Provide the [X, Y] coordinate of the cell's center where the given text is located.  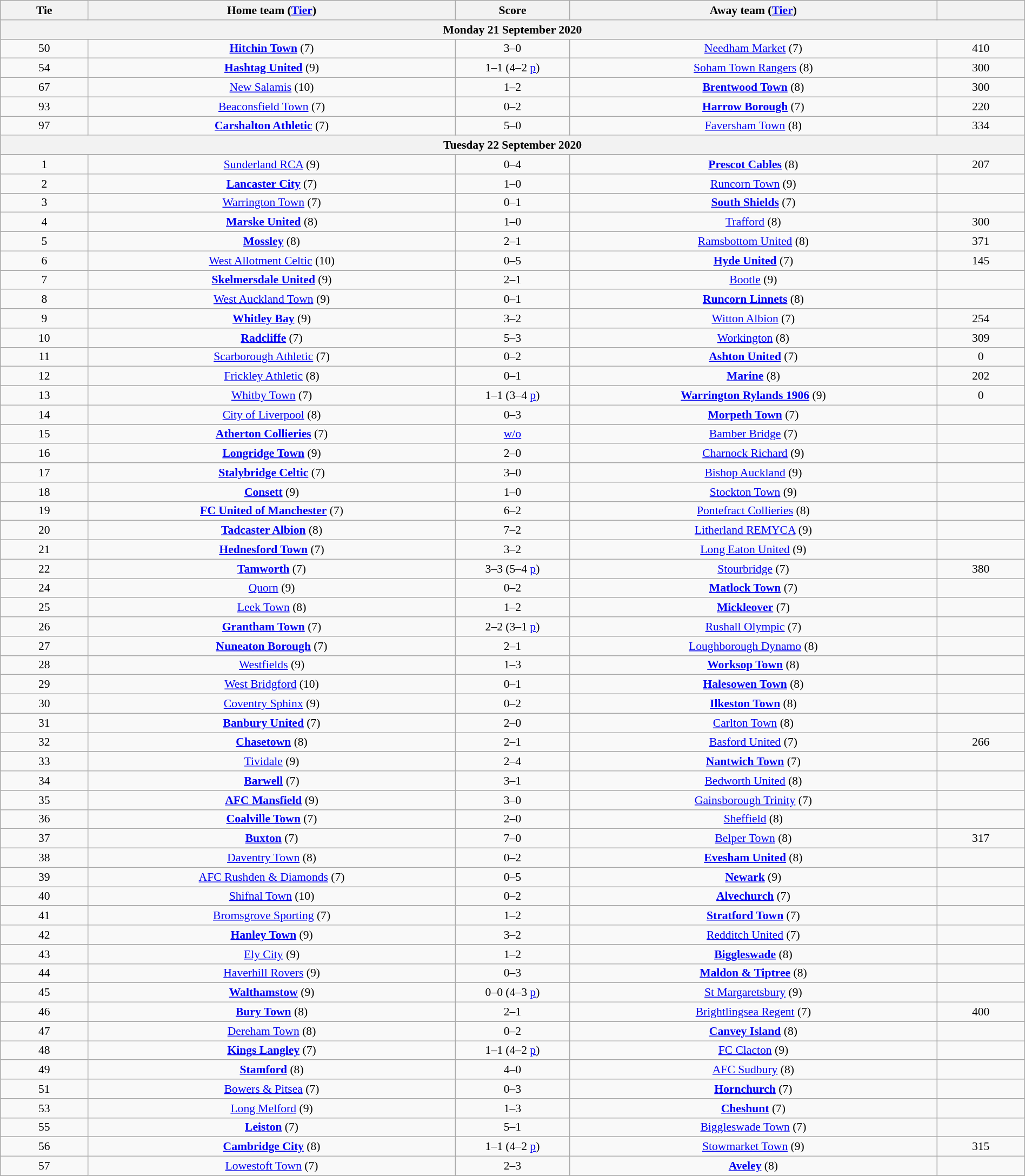
Radcliffe (7) [271, 338]
Barwell (7) [271, 781]
1–1 (3–4 p) [512, 396]
Stamford (8) [271, 1070]
12 [44, 376]
31 [44, 723]
Bromsgrove Sporting (7) [271, 916]
Trafford (8) [754, 222]
26 [44, 627]
315 [981, 1147]
Gainsborough Trinity (7) [754, 800]
7–2 [512, 530]
Ely City (9) [271, 954]
5 [44, 242]
Grantham Town (7) [271, 627]
3 [44, 203]
Newark (9) [754, 877]
FC Clacton (9) [754, 1051]
Chasetown (8) [271, 742]
Kings Langley (7) [271, 1051]
54 [44, 68]
Ilkeston Town (8) [754, 704]
9 [44, 318]
2–4 [512, 762]
Hyde United (7) [754, 261]
7 [44, 280]
Runcorn Town (9) [754, 184]
371 [981, 242]
5–0 [512, 126]
46 [44, 1012]
410 [981, 49]
45 [44, 993]
Bury Town (8) [271, 1012]
Rushall Olympic (7) [754, 627]
18 [44, 492]
Long Eaton United (9) [754, 550]
Cambridge City (8) [271, 1147]
56 [44, 1147]
Basford United (7) [754, 742]
Bowers & Pitsea (7) [271, 1089]
Monday 21 September 2020 [512, 30]
2–2 (3–1 p) [512, 627]
25 [44, 608]
Workington (8) [754, 338]
Hitchin Town (7) [271, 49]
Biggleswade Town (7) [754, 1127]
53 [44, 1108]
Bedworth United (8) [754, 781]
Beaconsfield Town (7) [271, 107]
Runcorn Linnets (8) [754, 300]
10 [44, 338]
Lancaster City (7) [271, 184]
6–2 [512, 511]
40 [44, 896]
Bamber Bridge (7) [754, 434]
Brightlingsea Regent (7) [754, 1012]
207 [981, 164]
0–0 (4–3 p) [512, 993]
28 [44, 665]
3–1 [512, 781]
97 [44, 126]
Worksop Town (8) [754, 665]
Westfields (9) [271, 665]
Whitby Town (7) [271, 396]
Needham Market (7) [754, 49]
Sheffield (8) [754, 819]
254 [981, 318]
Longridge Town (9) [271, 454]
Stalybridge Celtic (7) [271, 473]
33 [44, 762]
Scarborough Athletic (7) [271, 357]
Prescot Cables (8) [754, 164]
Loughborough Dynamo (8) [754, 646]
Carshalton Athletic (7) [271, 126]
3–3 (5–4 p) [512, 569]
Marske United (8) [271, 222]
24 [44, 588]
15 [44, 434]
Stourbridge (7) [754, 569]
Stratford Town (7) [754, 916]
Hanley Town (9) [271, 935]
27 [44, 646]
Morpeth Town (7) [754, 415]
48 [44, 1051]
Tie [44, 10]
266 [981, 742]
67 [44, 88]
Walthamstow (9) [271, 993]
4 [44, 222]
334 [981, 126]
Coventry Sphinx (9) [271, 704]
Harrow Borough (7) [754, 107]
36 [44, 819]
Haverhill Rovers (9) [271, 973]
Faversham Town (8) [754, 126]
Soham Town Rangers (8) [754, 68]
309 [981, 338]
Aveley (8) [754, 1166]
11 [44, 357]
57 [44, 1166]
Hednesford Town (7) [271, 550]
Biggleswade (8) [754, 954]
AFC Mansfield (9) [271, 800]
16 [44, 454]
AFC Rushden & Diamonds (7) [271, 877]
2–3 [512, 1166]
Leek Town (8) [271, 608]
21 [44, 550]
43 [44, 954]
Lowestoft Town (7) [271, 1166]
Halesowen Town (8) [754, 685]
49 [44, 1070]
Nuneaton Borough (7) [271, 646]
Leiston (7) [271, 1127]
Tamworth (7) [271, 569]
Coalville Town (7) [271, 819]
Score [512, 10]
317 [981, 839]
Redditch United (7) [754, 935]
Litherland REMYCA (9) [754, 530]
Tividale (9) [271, 762]
220 [981, 107]
Stowmarket Town (9) [754, 1147]
Stockton Town (9) [754, 492]
Witton Albion (7) [754, 318]
29 [44, 685]
St Margaretsbury (9) [754, 993]
Charnock Richard (9) [754, 454]
Warrington Rylands 1906 (9) [754, 396]
17 [44, 473]
Cheshunt (7) [754, 1108]
Dereham Town (8) [271, 1031]
8 [44, 300]
14 [44, 415]
Shifnal Town (10) [271, 896]
13 [44, 396]
50 [44, 49]
400 [981, 1012]
1 [44, 164]
41 [44, 916]
Matlock Town (7) [754, 588]
Consett (9) [271, 492]
5–1 [512, 1127]
47 [44, 1031]
Banbury United (7) [271, 723]
Skelmersdale United (9) [271, 280]
37 [44, 839]
380 [981, 569]
93 [44, 107]
West Bridgford (10) [271, 685]
Bishop Auckland (9) [754, 473]
19 [44, 511]
Bootle (9) [754, 280]
West Auckland Town (9) [271, 300]
51 [44, 1089]
0–4 [512, 164]
Sunderland RCA (9) [271, 164]
Buxton (7) [271, 839]
Evesham United (8) [754, 858]
Tuesday 22 September 2020 [512, 145]
Maldon & Tiptree (8) [754, 973]
22 [44, 569]
20 [44, 530]
w/o [512, 434]
32 [44, 742]
City of Liverpool (8) [271, 415]
2 [44, 184]
Frickley Athletic (8) [271, 376]
Hornchurch (7) [754, 1089]
Ramsbottom United (8) [754, 242]
6 [44, 261]
202 [981, 376]
Belper Town (8) [754, 839]
Nantwich Town (7) [754, 762]
Mickleover (7) [754, 608]
7–0 [512, 839]
42 [44, 935]
Quorn (9) [271, 588]
Marine (8) [754, 376]
35 [44, 800]
Daventry Town (8) [271, 858]
Brentwood Town (8) [754, 88]
5–3 [512, 338]
Atherton Collieries (7) [271, 434]
New Salamis (10) [271, 88]
AFC Sudbury (8) [754, 1070]
44 [44, 973]
Canvey Island (8) [754, 1031]
Home team (Tier) [271, 10]
Tadcaster Albion (8) [271, 530]
Whitley Bay (9) [271, 318]
Warrington Town (7) [271, 203]
Carlton Town (8) [754, 723]
Ashton United (7) [754, 357]
30 [44, 704]
34 [44, 781]
39 [44, 877]
Alvechurch (7) [754, 896]
145 [981, 261]
Mossley (8) [271, 242]
FC United of Manchester (7) [271, 511]
West Allotment Celtic (10) [271, 261]
4–0 [512, 1070]
55 [44, 1127]
South Shields (7) [754, 203]
38 [44, 858]
Away team (Tier) [754, 10]
Hashtag United (9) [271, 68]
Pontefract Collieries (8) [754, 511]
Long Melford (9) [271, 1108]
